Provide the (X, Y) coordinate of the cell's center where the given text is located.  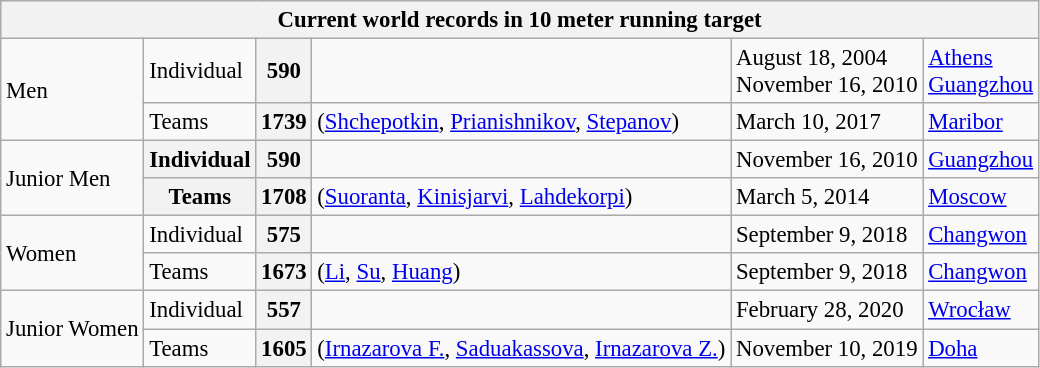
(Shchepotkin, Prianishnikov, Stepanov) (522, 122)
November 10, 2019 (827, 348)
1739 (284, 122)
Maribor (981, 122)
March 5, 2014 (827, 197)
February 28, 2020 (827, 310)
1673 (284, 273)
August 18, 2004November 16, 2010 (827, 72)
Moscow (981, 197)
575 (284, 235)
Junior Women (72, 328)
(Irnazarova F., Saduakassova, Irnazarova Z.) (522, 348)
Junior Men (72, 178)
Women (72, 254)
(Li, Su, Huang) (522, 273)
Guangzhou (981, 160)
1708 (284, 197)
Current world records in 10 meter running target (520, 20)
Wrocław (981, 310)
1605 (284, 348)
(Suoranta, Kinisjarvi, Lahdekorpi) (522, 197)
557 (284, 310)
Doha (981, 348)
Men (72, 90)
November 16, 2010 (827, 160)
March 10, 2017 (827, 122)
Athens Guangzhou (981, 72)
